From the cell containing the given text, extract its center point as [X, Y] coordinate. 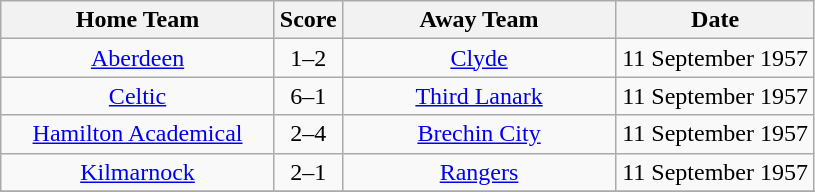
Hamilton Academical [138, 134]
Score [308, 20]
Kilmarnock [138, 172]
Celtic [138, 96]
Date [716, 20]
Brechin City [479, 134]
Home Team [138, 20]
2–4 [308, 134]
Clyde [479, 58]
Aberdeen [138, 58]
6–1 [308, 96]
Away Team [479, 20]
Third Lanark [479, 96]
2–1 [308, 172]
Rangers [479, 172]
1–2 [308, 58]
